Extract the (X, Y) coordinate from the center of the cell holding the provided text.  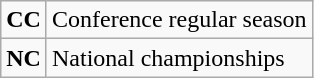
NC (24, 58)
Conference regular season (179, 20)
National championships (179, 58)
CC (24, 20)
